Provide the [x, y] coordinate of the cell's center where the given text is located.  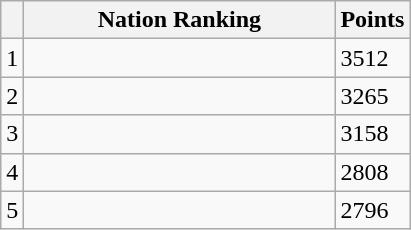
5 [12, 210]
3265 [372, 96]
3 [12, 134]
3512 [372, 58]
Points [372, 20]
2808 [372, 172]
1 [12, 58]
2 [12, 96]
4 [12, 172]
3158 [372, 134]
Nation Ranking [180, 20]
2796 [372, 210]
